Scan for the cell matching the given text and deliver its [X, Y] coordinate at center. 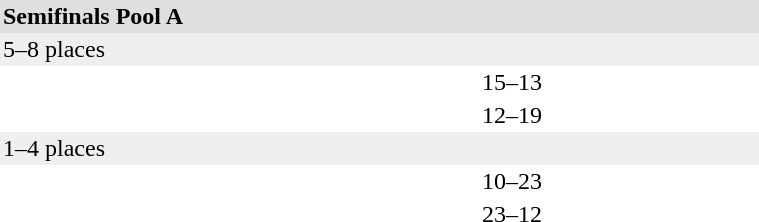
10–23 [512, 182]
Semifinals Pool A [379, 16]
15–13 [512, 82]
1–4 places [379, 148]
12–19 [512, 116]
5–8 places [379, 50]
